Extract the [x, y] coordinate from the center of the cell holding the provided text.  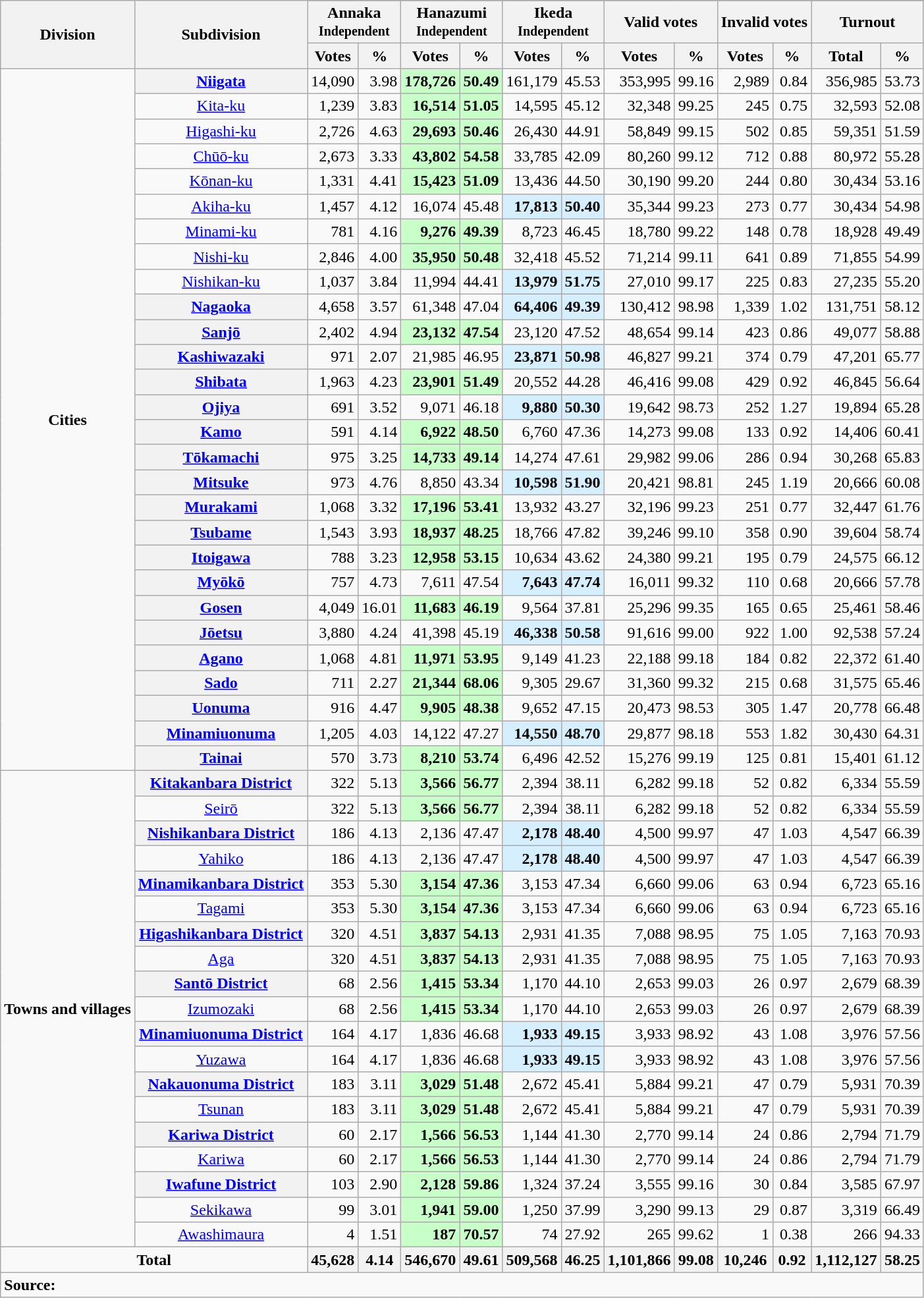
46,416 [639, 382]
Tainai [221, 758]
Tagami [221, 909]
41,398 [431, 633]
358 [745, 532]
39,604 [846, 532]
58.88 [902, 331]
68.06 [481, 683]
50.30 [582, 407]
3.52 [379, 407]
4.00 [379, 256]
Yuzawa [221, 1059]
546,670 [431, 1260]
59.86 [481, 1185]
Source: [462, 1285]
27,010 [639, 281]
47.04 [481, 306]
509,568 [532, 1260]
51.90 [582, 482]
423 [745, 331]
Valid votes [661, 22]
0.81 [792, 758]
2,989 [745, 81]
711 [333, 683]
13,979 [532, 281]
Mitsuke [221, 482]
74 [532, 1235]
Towns and villages [68, 1009]
11,683 [431, 607]
48.70 [582, 733]
51.49 [481, 382]
Myōkō [221, 582]
23,871 [532, 357]
Nishikanbara District [221, 833]
99.10 [695, 532]
252 [745, 407]
98.81 [695, 482]
1,941 [431, 1210]
2.07 [379, 357]
33,785 [532, 156]
45.53 [582, 81]
48.50 [481, 432]
Seirō [221, 808]
251 [745, 507]
4.73 [379, 582]
Niigata [221, 81]
99.22 [695, 231]
1,339 [745, 306]
Tsubame [221, 532]
Awashimaura [221, 1235]
IkedaIndependent [553, 22]
3.32 [379, 507]
225 [745, 281]
1.00 [792, 633]
215 [745, 683]
0.88 [792, 156]
46.19 [481, 607]
Nishikan-ku [221, 281]
30,190 [639, 181]
265 [639, 1235]
21,344 [431, 683]
1,331 [333, 181]
641 [745, 256]
7,611 [431, 582]
70.57 [481, 1235]
Subdivision [221, 34]
32,418 [532, 256]
4.94 [379, 331]
24,575 [846, 557]
Nakauonuma District [221, 1084]
1,037 [333, 281]
53.73 [902, 81]
975 [333, 457]
187 [431, 1235]
55.28 [902, 156]
58.25 [902, 1260]
47.74 [582, 582]
Aga [221, 959]
64.31 [902, 733]
19,642 [639, 407]
50.40 [582, 206]
51.05 [481, 106]
Invalid votes [764, 22]
8,210 [431, 758]
14,274 [532, 457]
11,994 [431, 281]
41.23 [582, 658]
50.58 [582, 633]
32,447 [846, 507]
16,011 [639, 582]
9,071 [431, 407]
Kariwa [221, 1160]
99.00 [695, 633]
3.23 [379, 557]
46,827 [639, 357]
0.87 [792, 1210]
Minamiuonuma District [221, 1034]
Chūō-ku [221, 156]
58.46 [902, 607]
47.82 [582, 532]
53.16 [902, 181]
44.50 [582, 181]
9,305 [532, 683]
35,950 [431, 256]
51.75 [582, 281]
922 [745, 633]
4.63 [379, 131]
99.17 [695, 281]
45.12 [582, 106]
Higashi-ku [221, 131]
16,514 [431, 106]
4.12 [379, 206]
916 [333, 708]
3,290 [639, 1210]
161,179 [532, 81]
46.18 [481, 407]
20,778 [846, 708]
757 [333, 582]
Santō District [221, 984]
61.76 [902, 507]
6,496 [532, 758]
32,348 [639, 106]
99.35 [695, 607]
0.83 [792, 281]
31,360 [639, 683]
37.81 [582, 607]
46.25 [582, 1260]
4.03 [379, 733]
2,128 [431, 1185]
Higashikanbara District [221, 934]
1,112,127 [846, 1260]
3.25 [379, 457]
15,401 [846, 758]
29,693 [431, 131]
130,412 [639, 306]
178,726 [431, 81]
9,276 [431, 231]
61,348 [431, 306]
1,101,866 [639, 1260]
48.25 [481, 532]
99.62 [695, 1235]
60.41 [902, 432]
165 [745, 607]
51.09 [481, 181]
60.08 [902, 482]
80,972 [846, 156]
49.49 [902, 231]
2,726 [333, 131]
3.33 [379, 156]
374 [745, 357]
148 [745, 231]
3.84 [379, 281]
712 [745, 156]
7,643 [532, 582]
47.61 [582, 457]
553 [745, 733]
27.92 [582, 1235]
9,652 [532, 708]
3.93 [379, 532]
3.01 [379, 1210]
99.12 [695, 156]
23,132 [431, 331]
591 [333, 432]
1.47 [792, 708]
691 [333, 407]
99.13 [695, 1210]
42.09 [582, 156]
98.73 [695, 407]
4,049 [333, 607]
AnnakaIndependent [354, 22]
Iwafune District [221, 1185]
14,406 [846, 432]
4.16 [379, 231]
14,090 [333, 81]
46.45 [582, 231]
3,880 [333, 633]
Agano [221, 658]
125 [745, 758]
66.48 [902, 708]
305 [745, 708]
99.15 [695, 131]
1.51 [379, 1235]
Kariwa District [221, 1134]
35,344 [639, 206]
Jōetsu [221, 633]
54.98 [902, 206]
570 [333, 758]
1,457 [333, 206]
66.12 [902, 557]
273 [745, 206]
47,201 [846, 357]
Minamikanbara District [221, 884]
31,575 [846, 683]
50.48 [481, 256]
99.19 [695, 758]
50.46 [481, 131]
45.52 [582, 256]
0.65 [792, 607]
15,276 [639, 758]
1,239 [333, 106]
54.99 [902, 256]
65.83 [902, 457]
48,654 [639, 331]
1.19 [792, 482]
20,473 [639, 708]
110 [745, 582]
51.59 [902, 131]
99.25 [695, 106]
103 [333, 1185]
43,802 [431, 156]
39,246 [639, 532]
49.61 [481, 1260]
94.33 [902, 1235]
53.95 [481, 658]
16,074 [431, 206]
4.24 [379, 633]
49.14 [481, 457]
0.89 [792, 256]
46.95 [481, 357]
429 [745, 382]
44.91 [582, 131]
Gosen [221, 607]
3.57 [379, 306]
Tōkamachi [221, 457]
4 [333, 1235]
53.41 [481, 507]
3.98 [379, 81]
65.28 [902, 407]
4.81 [379, 658]
Cities [68, 420]
Shibata [221, 382]
46,338 [532, 633]
57.24 [902, 633]
57.78 [902, 582]
17,813 [532, 206]
30 [745, 1185]
9,564 [532, 607]
781 [333, 231]
32,196 [639, 507]
2,846 [333, 256]
0.38 [792, 1235]
99.20 [695, 181]
98.18 [695, 733]
55.20 [902, 281]
244 [745, 181]
10,634 [532, 557]
3,555 [639, 1185]
Murakami [221, 507]
80,260 [639, 156]
14,595 [532, 106]
1 [745, 1235]
52.08 [902, 106]
10,598 [532, 482]
99.11 [695, 256]
59,351 [846, 131]
64,406 [532, 306]
0.75 [792, 106]
2.90 [379, 1185]
286 [745, 457]
67.97 [902, 1185]
47.27 [481, 733]
4.41 [379, 181]
4,658 [333, 306]
1,205 [333, 733]
184 [745, 658]
195 [745, 557]
71,214 [639, 256]
1,543 [333, 532]
59.00 [481, 1210]
Kamo [221, 432]
13,436 [532, 181]
0.80 [792, 181]
29,877 [639, 733]
Tsunan [221, 1109]
12,958 [431, 557]
14,122 [431, 733]
Sekikawa [221, 1210]
65.46 [902, 683]
27,235 [846, 281]
47.52 [582, 331]
56.64 [902, 382]
45.48 [481, 206]
Nishi-ku [221, 256]
37.24 [582, 1185]
2,673 [333, 156]
98.98 [695, 306]
37.99 [582, 1210]
43.27 [582, 507]
66.49 [902, 1210]
61.12 [902, 758]
42.52 [582, 758]
23,120 [532, 331]
24,380 [639, 557]
29,982 [639, 457]
6,922 [431, 432]
30,268 [846, 457]
4.47 [379, 708]
0.85 [792, 131]
1.82 [792, 733]
22,372 [846, 658]
Kōnan-ku [221, 181]
99 [333, 1210]
0.90 [792, 532]
Division [68, 34]
Sanjō [221, 331]
49,077 [846, 331]
14,273 [639, 432]
46,845 [846, 382]
356,985 [846, 81]
3,319 [846, 1210]
4.23 [379, 382]
8,723 [532, 231]
Kitakanbara District [221, 783]
Izumozaki [221, 1009]
Kashiwazaki [221, 357]
971 [333, 357]
29.67 [582, 683]
23,901 [431, 382]
Kita-ku [221, 106]
Nagaoka [221, 306]
48.38 [481, 708]
43.34 [481, 482]
Akiha-ku [221, 206]
6,760 [532, 432]
43.62 [582, 557]
2,402 [333, 331]
3.73 [379, 758]
14,733 [431, 457]
14,550 [532, 733]
Yahiko [221, 859]
1,250 [532, 1210]
Sado [221, 683]
16.01 [379, 607]
50.98 [582, 357]
Turnout [868, 22]
13,932 [532, 507]
3,585 [846, 1185]
1,324 [532, 1185]
91,616 [639, 633]
29 [745, 1210]
65.77 [902, 357]
Minamiuonuma [221, 733]
54.58 [481, 156]
44.41 [481, 281]
266 [846, 1235]
353,995 [639, 81]
20,421 [639, 482]
92,538 [846, 633]
17,196 [431, 507]
20,552 [532, 382]
58.74 [902, 532]
45.19 [481, 633]
47.15 [582, 708]
1.02 [792, 306]
Ojiya [221, 407]
44.28 [582, 382]
18,766 [532, 532]
3.83 [379, 106]
131,751 [846, 306]
61.40 [902, 658]
15,423 [431, 181]
133 [745, 432]
18,928 [846, 231]
Itoigawa [221, 557]
9,905 [431, 708]
21,985 [431, 357]
9,880 [532, 407]
Minami-ku [221, 231]
45,628 [333, 1260]
53.74 [481, 758]
4.76 [379, 482]
25,461 [846, 607]
10,246 [745, 1260]
22,188 [639, 658]
58.12 [902, 306]
25,296 [639, 607]
71,855 [846, 256]
973 [333, 482]
19,894 [846, 407]
18,937 [431, 532]
9,149 [532, 658]
53.15 [481, 557]
58,849 [639, 131]
HanazumiIndependent [452, 22]
2.27 [379, 683]
50.49 [481, 81]
1,963 [333, 382]
11,971 [431, 658]
Uonuma [221, 708]
32,593 [846, 106]
18,780 [639, 231]
98.53 [695, 708]
8,850 [431, 482]
30,430 [846, 733]
26,430 [532, 131]
502 [745, 131]
788 [333, 557]
0.78 [792, 231]
1.27 [792, 407]
